Locate the cell with the specified text and output its [x, y] center coordinate. 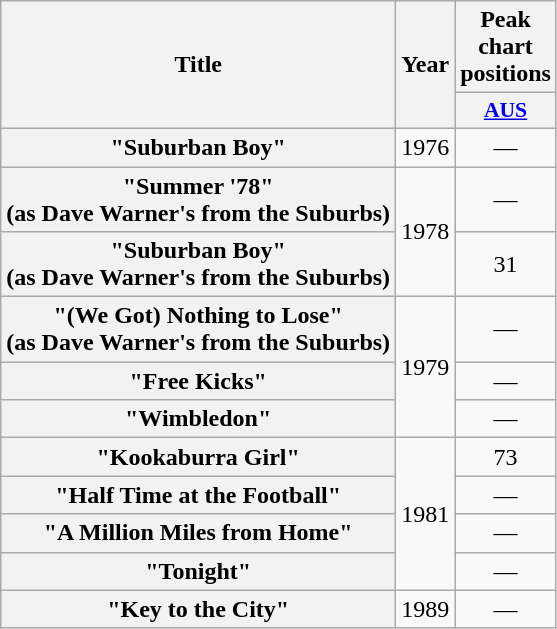
"Kookaburra Girl" [198, 457]
"Suburban Boy" [198, 147]
31 [506, 264]
1976 [426, 147]
Title [198, 65]
"Summer '78" (as Dave Warner's from the Suburbs) [198, 198]
Year [426, 65]
73 [506, 457]
Peak chart positions [506, 47]
"Suburban Boy" (as Dave Warner's from the Suburbs) [198, 264]
"Half Time at the Football" [198, 495]
"A Million Miles from Home" [198, 533]
"Tonight" [198, 571]
1979 [426, 368]
"(We Got) Nothing to Lose" (as Dave Warner's from the Suburbs) [198, 330]
1981 [426, 514]
1989 [426, 609]
"Free Kicks" [198, 381]
1978 [426, 231]
AUS [506, 111]
"Key to the City" [198, 609]
"Wimbledon" [198, 419]
